Extract the (X, Y) coordinate from the center of the cell holding the provided text.  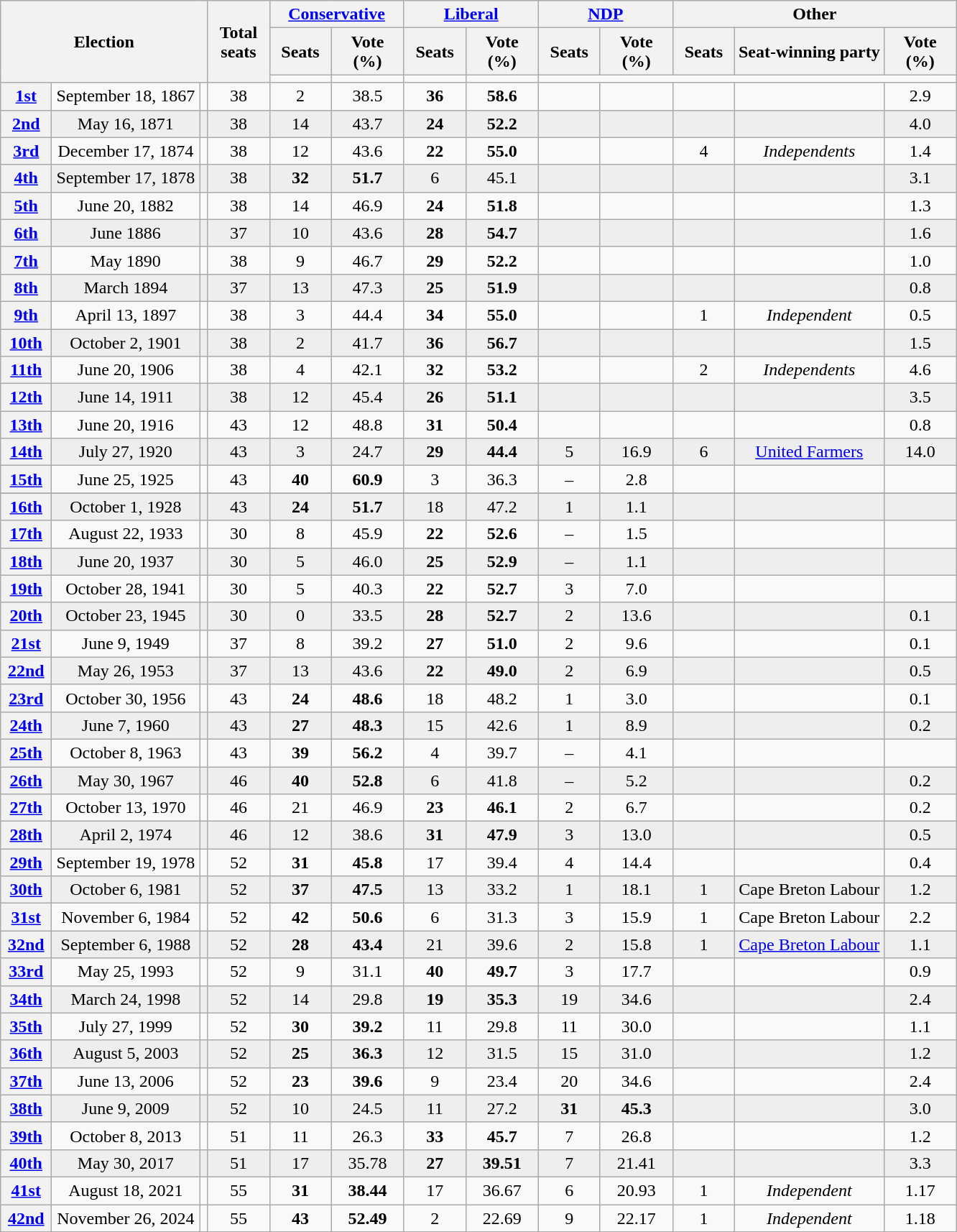
3.1 (920, 178)
Other (815, 14)
26.3 (368, 1136)
8.9 (637, 725)
48.2 (501, 698)
21st (26, 643)
August 5, 2003 (126, 1054)
Totalseats (239, 42)
4.6 (920, 370)
November 26, 2024 (126, 1218)
June 25, 1925 (126, 479)
20th (26, 616)
41.8 (501, 780)
30.0 (637, 1026)
May 26, 1953 (126, 671)
June 9, 1949 (126, 643)
October 6, 1981 (126, 890)
53.2 (501, 370)
15.8 (637, 944)
45.8 (368, 863)
23rd (26, 698)
39.7 (501, 753)
47.5 (368, 890)
9.6 (637, 643)
7.0 (637, 589)
34 (435, 315)
14.4 (637, 863)
27.2 (501, 1108)
49.0 (501, 671)
5th (26, 206)
14.0 (920, 452)
2.8 (637, 479)
3rd (26, 151)
34th (26, 999)
58.6 (501, 96)
29th (26, 863)
52.9 (501, 561)
45.9 (368, 534)
46.0 (368, 561)
September 17, 1878 (126, 178)
30th (26, 890)
18th (26, 561)
October 1, 1928 (126, 507)
37th (26, 1081)
June 9, 2009 (126, 1108)
38th (26, 1108)
52.8 (368, 780)
42nd (26, 1218)
27th (26, 808)
July 27, 1999 (126, 1026)
31st (26, 917)
November 6, 1984 (126, 917)
31.0 (637, 1054)
May 25, 1993 (126, 972)
May 16, 1871 (126, 124)
1.6 (920, 233)
1.18 (920, 1218)
1.0 (920, 260)
May 30, 2017 (126, 1163)
48.3 (368, 725)
35.3 (501, 999)
47.3 (368, 288)
United Farmers (809, 452)
2.2 (920, 917)
4.0 (920, 124)
September 6, 1988 (126, 944)
September 18, 1867 (126, 96)
46.1 (501, 808)
May 1890 (126, 260)
26 (435, 397)
June 20, 1882 (126, 206)
October 8, 2013 (126, 1136)
38.5 (368, 96)
41.7 (368, 343)
October 28, 1941 (126, 589)
51.1 (501, 397)
Seat-winning party (809, 52)
October 23, 1945 (126, 616)
2nd (26, 124)
40th (26, 1163)
4th (26, 178)
33.2 (501, 890)
October 8, 1963 (126, 753)
April 2, 1974 (126, 835)
25th (26, 753)
August 18, 2021 (126, 1190)
41st (26, 1190)
39th (26, 1136)
45.3 (637, 1108)
45.1 (501, 178)
17th (26, 534)
June 20, 1937 (126, 561)
36th (26, 1054)
36.67 (501, 1190)
45.7 (501, 1136)
1.4 (920, 151)
August 22, 1933 (126, 534)
16.9 (637, 452)
13th (26, 425)
17.7 (637, 972)
28th (26, 835)
12th (26, 397)
51.9 (501, 288)
June 14, 1911 (126, 397)
0.9 (920, 972)
April 13, 1897 (126, 315)
March 24, 1998 (126, 999)
33rd (26, 972)
6.9 (637, 671)
October 13, 1970 (126, 808)
September 19, 1978 (126, 863)
31.5 (501, 1054)
6th (26, 233)
1.3 (920, 206)
0.4 (920, 863)
24.7 (368, 452)
11th (26, 370)
50.6 (368, 917)
39.51 (501, 1163)
56.7 (501, 343)
38.6 (368, 835)
56.2 (368, 753)
31.3 (501, 917)
35th (26, 1026)
5.2 (637, 780)
48.6 (368, 698)
October 2, 1901 (126, 343)
26th (26, 780)
50.4 (501, 425)
39.4 (501, 863)
Election (104, 42)
May 30, 1967 (126, 780)
6.7 (637, 808)
38.44 (368, 1190)
December 17, 1874 (126, 151)
26.8 (637, 1136)
15.9 (637, 917)
1.17 (920, 1190)
16th (26, 507)
July 27, 1920 (126, 452)
19th (26, 589)
49.7 (501, 972)
20 (569, 1081)
10th (26, 343)
42 (300, 917)
Liberal (471, 14)
NDP (605, 14)
31.1 (368, 972)
Conservative (336, 14)
June 20, 1906 (126, 370)
52.49 (368, 1218)
15th (26, 479)
35.78 (368, 1163)
42.1 (368, 370)
2.9 (920, 96)
9th (26, 315)
June 20, 1916 (126, 425)
1st (26, 96)
18.1 (637, 890)
24th (26, 725)
20.93 (637, 1190)
24.5 (368, 1108)
51.0 (501, 643)
3.3 (920, 1163)
June 13, 2006 (126, 1081)
33 (435, 1136)
47.2 (501, 507)
0 (300, 616)
45.4 (368, 397)
32nd (26, 944)
13.6 (637, 616)
46.7 (368, 260)
7th (26, 260)
21.41 (637, 1163)
October 30, 1956 (126, 698)
23.4 (501, 1081)
22.69 (501, 1218)
June 7, 1960 (126, 725)
March 1894 (126, 288)
54.7 (501, 233)
43.4 (368, 944)
39 (300, 753)
43.7 (368, 124)
42.6 (501, 725)
3.5 (920, 397)
60.9 (368, 479)
48.8 (368, 425)
22nd (26, 671)
33.5 (368, 616)
14th (26, 452)
June 1886 (126, 233)
13.0 (637, 835)
51.8 (501, 206)
47.9 (501, 835)
8th (26, 288)
40.3 (368, 589)
22.17 (637, 1218)
4.1 (637, 753)
52.6 (501, 534)
